Output the [X, Y] coordinate of the center of the cell containing the given text.  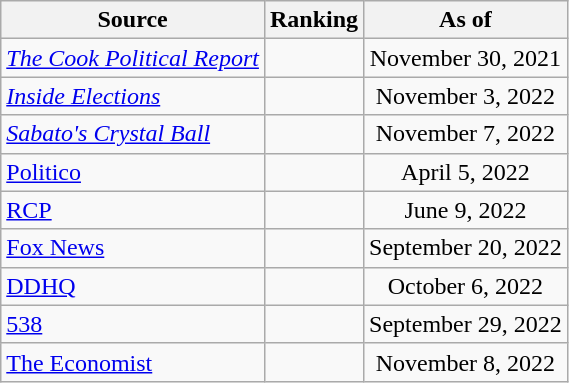
September 29, 2022 [466, 324]
September 20, 2022 [466, 248]
November 3, 2022 [466, 96]
The Cook Political Report [133, 58]
November 8, 2022 [466, 362]
The Economist [133, 362]
RCP [133, 210]
As of [466, 20]
Sabato's Crystal Ball [133, 134]
April 5, 2022 [466, 172]
DDHQ [133, 286]
Politico [133, 172]
Fox News [133, 248]
538 [133, 324]
Inside Elections [133, 96]
November 30, 2021 [466, 58]
October 6, 2022 [466, 286]
June 9, 2022 [466, 210]
November 7, 2022 [466, 134]
Source [133, 20]
Ranking [314, 20]
